Return the [x, y] coordinate for the center point of the cell that contains the specified text.  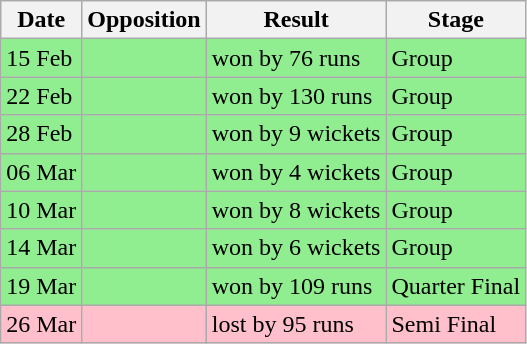
lost by 95 runs [296, 324]
10 Mar [42, 210]
won by 4 wickets [296, 172]
won by 109 runs [296, 286]
Opposition [144, 20]
26 Mar [42, 324]
Semi Final [456, 324]
won by 76 runs [296, 58]
06 Mar [42, 172]
Result [296, 20]
won by 9 wickets [296, 134]
Stage [456, 20]
won by 6 wickets [296, 248]
14 Mar [42, 248]
15 Feb [42, 58]
Date [42, 20]
19 Mar [42, 286]
22 Feb [42, 96]
28 Feb [42, 134]
won by 130 runs [296, 96]
won by 8 wickets [296, 210]
Quarter Final [456, 286]
